Pinpoint the cell where the given text exists, returning its [x, y] midpoint coordinate. 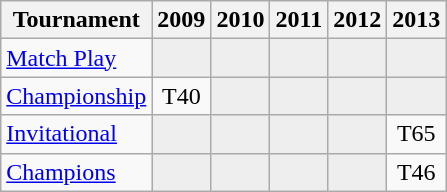
2013 [416, 20]
Championship [76, 96]
Tournament [76, 20]
T40 [182, 96]
T65 [416, 134]
2009 [182, 20]
Champions [76, 172]
Match Play [76, 58]
2011 [299, 20]
2012 [358, 20]
2010 [240, 20]
T46 [416, 172]
Invitational [76, 134]
